Identify which cell holds the provided text, then report its [X, Y] central coordinate. 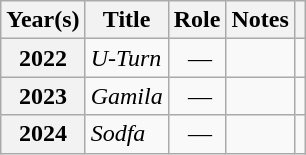
U-Turn [126, 58]
Year(s) [43, 20]
Gamila [126, 96]
2024 [43, 134]
2023 [43, 96]
Title [126, 20]
2022 [43, 58]
Sodfa [126, 134]
Role [197, 20]
Notes [260, 20]
